Determine the [x, y] coordinate at the center of the cell enclosing the given text.  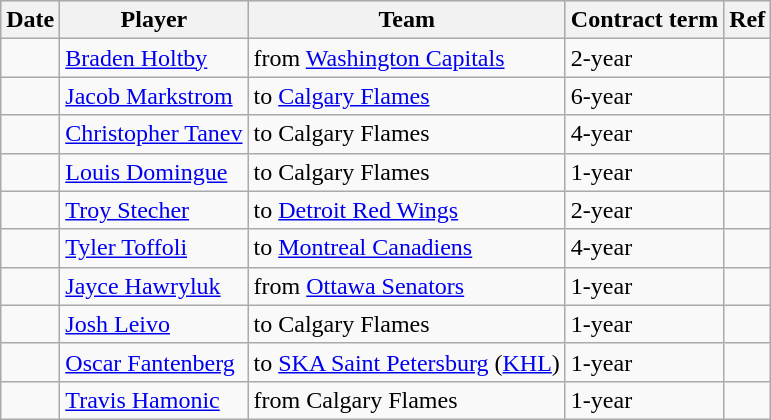
to Montreal Canadiens [406, 248]
Player [154, 20]
Jacob Markstrom [154, 96]
Travis Hamonic [154, 400]
Braden Holtby [154, 58]
Date [30, 20]
Josh Leivo [154, 324]
from Ottawa Senators [406, 286]
Contract term [644, 20]
to SKA Saint Petersburg (KHL) [406, 362]
Oscar Fantenberg [154, 362]
Ref [748, 20]
Louis Domingue [154, 172]
Christopher Tanev [154, 134]
to Detroit Red Wings [406, 210]
Team [406, 20]
Jayce Hawryluk [154, 286]
6-year [644, 96]
Troy Stecher [154, 210]
Tyler Toffoli [154, 248]
from Calgary Flames [406, 400]
from Washington Capitals [406, 58]
